For the text-containing cell, return its midpoint in [X, Y] coordinate format. 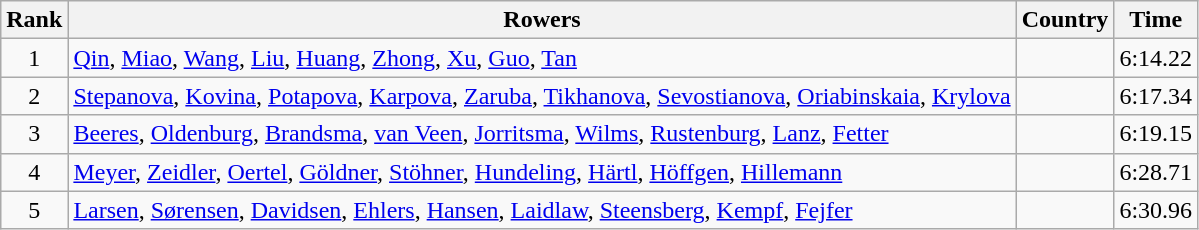
Meyer, Zeidler, Oertel, Göldner, Stöhner, Hundeling, Härtl, Höffgen, Hillemann [542, 172]
6:19.15 [1156, 134]
Rowers [542, 20]
Country [1065, 20]
Beeres, Oldenburg, Brandsma, van Veen, Jorritsma, Wilms, Rustenburg, Lanz, Fetter [542, 134]
Larsen, Sørensen, Davidsen, Ehlers, Hansen, Laidlaw, Steensberg, Kempf, Fejfer [542, 210]
Rank [34, 20]
3 [34, 134]
6:14.22 [1156, 58]
4 [34, 172]
Qin, Miao, Wang, Liu, Huang, Zhong, Xu, Guo, Tan [542, 58]
5 [34, 210]
Time [1156, 20]
2 [34, 96]
Stepanova, Kovina, Potapova, Karpova, Zaruba, Tikhanova, Sevostianova, Oriabinskaia, Krylova [542, 96]
1 [34, 58]
6:17.34 [1156, 96]
6:28.71 [1156, 172]
6:30.96 [1156, 210]
